Pinpoint the cell where the given text exists, returning its [X, Y] midpoint coordinate. 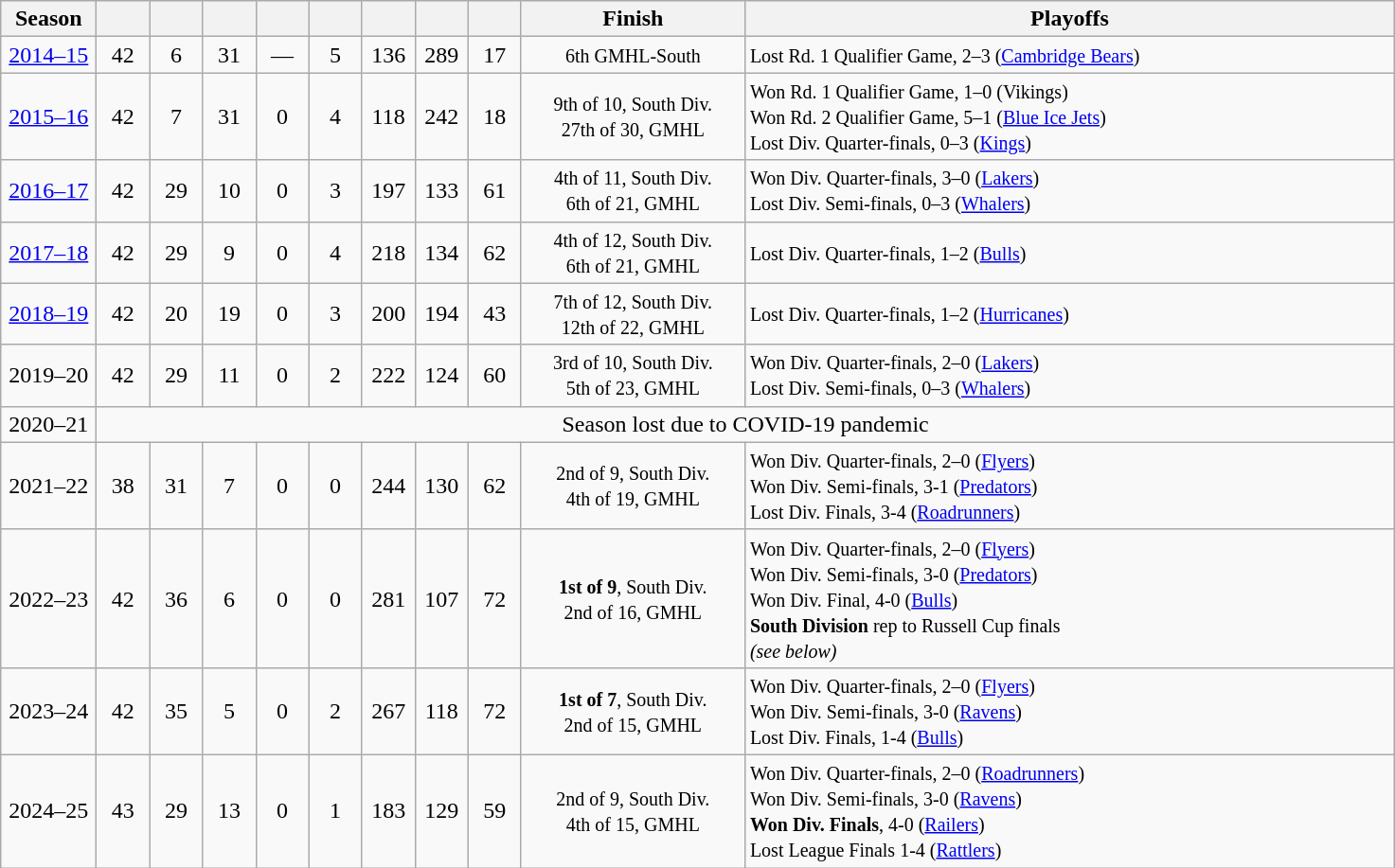
2nd of 9, South Div.4th of 19, GMHL [633, 486]
107 [441, 598]
Won Div. Quarter-finals, 2–0 (Lakers)Lost Div. Semi-finals, 0–3 (Whalers) [1069, 375]
61 [494, 191]
2021–22 [49, 486]
10 [229, 191]
13 [229, 810]
19 [229, 314]
38 [123, 486]
4th of 11, South Div.6th of 21, GMHL [633, 191]
2nd of 9, South Div.4th of 15, GMHL [633, 810]
2023–24 [49, 711]
129 [441, 810]
197 [388, 191]
281 [388, 598]
17 [494, 55]
242 [441, 116]
4th of 12, South Div.6th of 21, GMHL [633, 252]
Finish [633, 19]
1 [335, 810]
218 [388, 252]
Lost Div. Quarter-finals, 1–2 (Hurricanes) [1069, 314]
Playoffs [1069, 19]
9 [229, 252]
35 [176, 711]
Won Rd. 1 Qualifier Game, 1–0 (Vikings)Won Rd. 2 Qualifier Game, 5–1 (Blue Ice Jets)Lost Div. Quarter-finals, 0–3 (Kings) [1069, 116]
136 [388, 55]
1st of 9, South Div.2nd of 16, GMHL [633, 598]
20 [176, 314]
6th GMHL-South [633, 55]
2014–15 [49, 55]
36 [176, 598]
124 [441, 375]
Won Div. Quarter-finals, 3–0 (Lakers)Lost Div. Semi-finals, 0–3 (Whalers) [1069, 191]
7th of 12, South Div.12th of 22, GMHL [633, 314]
9th of 10, South Div.27th of 30, GMHL [633, 116]
2024–25 [49, 810]
267 [388, 711]
Season lost due to COVID-19 pandemic [746, 424]
Won Div. Quarter-finals, 2–0 (Roadrunners)Won Div. Semi-finals, 3-0 (Ravens)Won Div. Finals, 4-0 (Railers)Lost League Finals 1-4 (Rattlers) [1069, 810]
2017–18 [49, 252]
11 [229, 375]
2022–23 [49, 598]
2020–21 [49, 424]
134 [441, 252]
244 [388, 486]
59 [494, 810]
130 [441, 486]
133 [441, 191]
— [282, 55]
200 [388, 314]
194 [441, 314]
18 [494, 116]
Season [49, 19]
60 [494, 375]
Lost Div. Quarter-finals, 1–2 (Bulls) [1069, 252]
Won Div. Quarter-finals, 2–0 (Flyers)Won Div. Semi-finals, 3-1 (Predators)Lost Div. Finals, 3-4 (Roadrunners) [1069, 486]
2016–17 [49, 191]
2015–16 [49, 116]
1st of 7, South Div.2nd of 15, GMHL [633, 711]
Won Div. Quarter-finals, 2–0 (Flyers)Won Div. Semi-finals, 3-0 (Ravens)Lost Div. Finals, 1-4 (Bulls) [1069, 711]
183 [388, 810]
2019–20 [49, 375]
3rd of 10, South Div.5th of 23, GMHL [633, 375]
Lost Rd. 1 Qualifier Game, 2–3 (Cambridge Bears) [1069, 55]
222 [388, 375]
289 [441, 55]
2018–19 [49, 314]
